Pinpoint the cell where the given text exists, returning its [X, Y] midpoint coordinate. 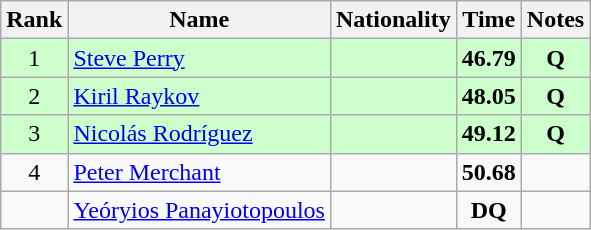
Time [488, 20]
Nicolás Rodríguez [200, 134]
2 [34, 96]
3 [34, 134]
Kiril Raykov [200, 96]
50.68 [488, 172]
Name [200, 20]
48.05 [488, 96]
Peter Merchant [200, 172]
Notes [555, 20]
46.79 [488, 58]
DQ [488, 210]
49.12 [488, 134]
Yeóryios Panayiotopoulos [200, 210]
4 [34, 172]
1 [34, 58]
Nationality [393, 20]
Steve Perry [200, 58]
Rank [34, 20]
